Determine the [X, Y] coordinate at the center of the cell enclosing the given text.  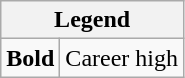
Legend [92, 20]
Career high [122, 58]
Bold [30, 58]
